Search for the cell housing the specified text and yield its (x, y) center coordinate. 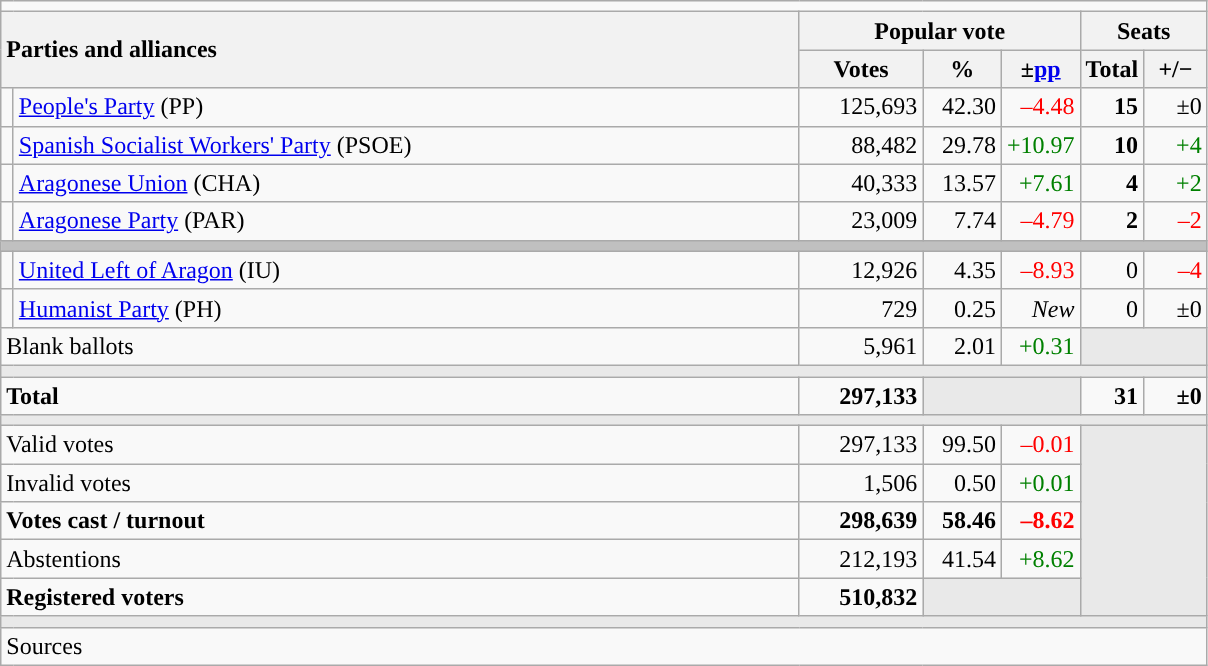
Votes (861, 69)
15 (1112, 107)
±pp (1040, 69)
Aragonese Union (CHA) (406, 183)
Valid votes (400, 445)
United Left of Aragon (IU) (406, 270)
+2 (1176, 183)
23,009 (861, 221)
+10.97 (1040, 145)
Sources (604, 646)
+0.31 (1040, 346)
–8.62 (1040, 521)
+7.61 (1040, 183)
Parties and alliances (400, 50)
58.46 (962, 521)
41.54 (962, 559)
–8.93 (1040, 270)
99.50 (962, 445)
Abstentions (400, 559)
12,926 (861, 270)
Humanist Party (PH) (406, 308)
510,832 (861, 597)
10 (1112, 145)
+4 (1176, 145)
–0.01 (1040, 445)
298,639 (861, 521)
42.30 (962, 107)
0.25 (962, 308)
2 (1112, 221)
4 (1112, 183)
Blank ballots (400, 346)
7.74 (962, 221)
New (1040, 308)
1,506 (861, 483)
–2 (1176, 221)
–4.79 (1040, 221)
212,193 (861, 559)
0.50 (962, 483)
Registered voters (400, 597)
Spanish Socialist Workers' Party (PSOE) (406, 145)
29.78 (962, 145)
–4.48 (1040, 107)
4.35 (962, 270)
40,333 (861, 183)
+8.62 (1040, 559)
31 (1112, 395)
Votes cast / turnout (400, 521)
88,482 (861, 145)
–4 (1176, 270)
125,693 (861, 107)
% (962, 69)
+0.01 (1040, 483)
Seats (1144, 31)
People's Party (PP) (406, 107)
729 (861, 308)
2.01 (962, 346)
13.57 (962, 183)
Aragonese Party (PAR) (406, 221)
Popular vote (940, 31)
+/− (1176, 69)
5,961 (861, 346)
Invalid votes (400, 483)
